Output the [x, y] coordinate of the center of the cell containing the given text.  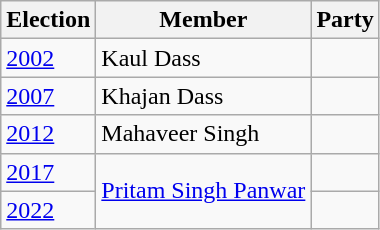
2017 [48, 172]
Member [204, 20]
Party [345, 20]
Mahaveer Singh [204, 134]
Kaul Dass [204, 58]
Pritam Singh Panwar [204, 191]
Election [48, 20]
Khajan Dass [204, 96]
2022 [48, 210]
2002 [48, 58]
2007 [48, 96]
2012 [48, 134]
